Capture the cell that displays the provided text and extract its (X, Y) central coordinate. 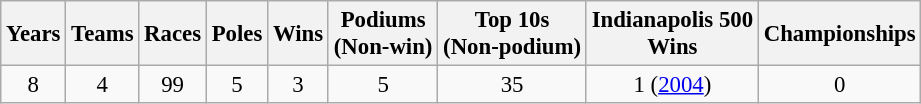
3 (298, 85)
Indianapolis 500Wins (672, 34)
Championships (840, 34)
Races (173, 34)
Wins (298, 34)
8 (34, 85)
4 (102, 85)
1 (2004) (672, 85)
0 (840, 85)
Poles (236, 34)
99 (173, 85)
Years (34, 34)
Top 10s(Non-podium) (512, 34)
Podiums(Non-win) (382, 34)
Teams (102, 34)
35 (512, 85)
